Capture the cell that displays the provided text and extract its (x, y) central coordinate. 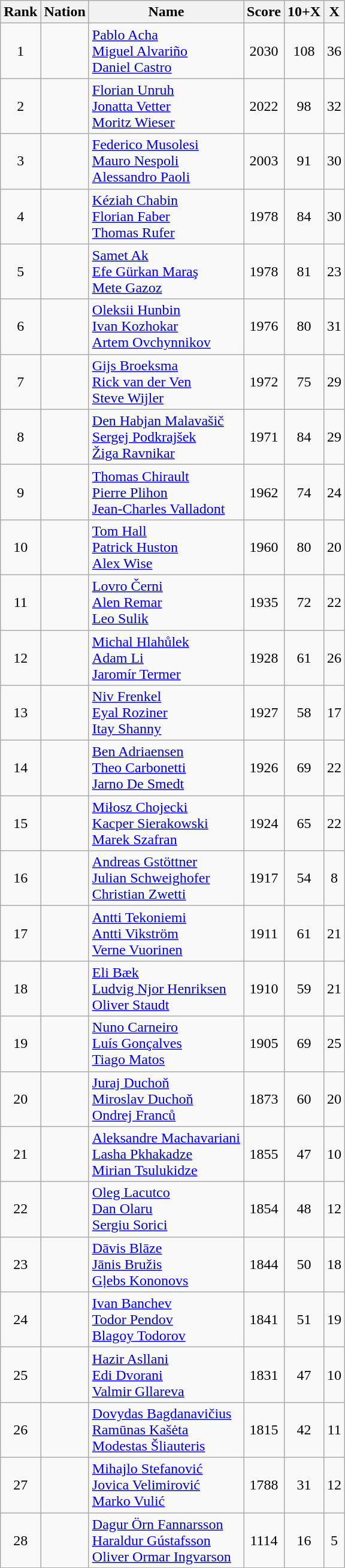
Hazir AsllaniEdi DvoraniValmir Gllareva (166, 1374)
60 (304, 1099)
1926 (264, 768)
108 (304, 51)
4 (20, 216)
Name (166, 12)
2003 (264, 161)
Federico MusolesiMauro NespoliAlessandro Paoli (166, 161)
Rank (20, 12)
1855 (264, 1154)
9 (20, 492)
Juraj DuchoňMiroslav DuchoňOndrej Franců (166, 1099)
Dāvis BlāzeJānis BružisGļebs Kononovs (166, 1264)
91 (304, 161)
Mihajlo StefanovićJovica VelimirovićMarko Vulić (166, 1485)
32 (334, 106)
1972 (264, 382)
Lovro ČerniAlen RemarLeo Sulik (166, 602)
36 (334, 51)
Dagur Örn FannarssonHaraldur GústafssonOliver Ormar Ingvarson (166, 1540)
Samet AkEfe Gürkan MaraşMete Gazoz (166, 271)
98 (304, 106)
28 (20, 1540)
6 (20, 327)
65 (304, 823)
1962 (264, 492)
1854 (264, 1209)
74 (304, 492)
1788 (264, 1485)
7 (20, 382)
1831 (264, 1374)
Oleksii HunbinIvan KozhokarArtem Ovchynnikov (166, 327)
1928 (264, 658)
Ivan BanchevTodor PendovBlagoy Todorov (166, 1319)
51 (304, 1319)
81 (304, 271)
1924 (264, 823)
3 (20, 161)
48 (304, 1209)
72 (304, 602)
1911 (264, 933)
15 (20, 823)
1905 (264, 1044)
Nuno CarneiroLuís GonçalvesTiago Matos (166, 1044)
Niv FrenkelEyal RozinerItay Shanny (166, 713)
1976 (264, 327)
27 (20, 1485)
Den Habjan MalavašičSergej PodkrajšekŽiga Ravnikar (166, 437)
1114 (264, 1540)
13 (20, 713)
10+X (304, 12)
Gijs BroeksmaRick van der VenSteve Wijler (166, 382)
1873 (264, 1099)
1815 (264, 1430)
1927 (264, 713)
Oleg LacutcoDan OlaruSergiu Sorici (166, 1209)
58 (304, 713)
1971 (264, 437)
59 (304, 989)
75 (304, 382)
54 (304, 878)
Kéziah ChabinFlorian FaberThomas Rufer (166, 216)
Nation (65, 12)
Dovydas BagdanavičiusRamūnas KašėtaModestas Šliauteris (166, 1430)
Score (264, 12)
1917 (264, 878)
X (334, 12)
42 (304, 1430)
Pablo AchaMiguel Alvariño Daniel Castro (166, 51)
1935 (264, 602)
Michal HlahůlekAdam LiJaromír Termer (166, 658)
Andreas GstöttnerJulian SchweighoferChristian Zwetti (166, 878)
1 (20, 51)
Florian UnruhJonatta VetterMoritz Wieser (166, 106)
1841 (264, 1319)
1910 (264, 989)
Miłosz ChojeckiKacper SierakowskiMarek Szafran (166, 823)
Antti TekoniemiAntti VikströmVerne Vuorinen (166, 933)
Thomas ChiraultPierre PlihonJean-Charles Valladont (166, 492)
2 (20, 106)
1960 (264, 547)
Aleksandre MachavarianiLasha PkhakadzeMirian Tsulukidze (166, 1154)
2022 (264, 106)
14 (20, 768)
Ben AdriaensenTheo CarbonettiJarno De Smedt (166, 768)
Tom HallPatrick HustonAlex Wise (166, 547)
50 (304, 1264)
Eli BækLudvig Njor HenriksenOliver Staudt (166, 989)
1844 (264, 1264)
2030 (264, 51)
